Extract the [x, y] coordinate from the center of the cell holding the provided text.  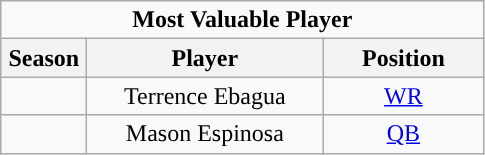
QB [404, 134]
Season [44, 58]
Position [404, 58]
Player [205, 58]
WR [404, 96]
Most Valuable Player [242, 20]
Terrence Ebagua [205, 96]
Mason Espinosa [205, 134]
